Capture the cell that displays the provided text and extract its (X, Y) central coordinate. 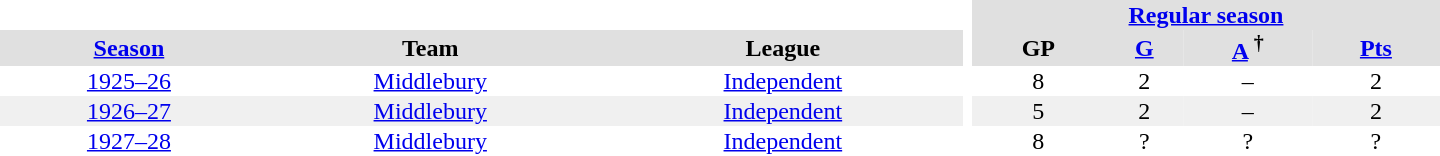
1926–27 (129, 111)
Season (129, 48)
1925–26 (129, 81)
Team (430, 48)
League (783, 48)
A † (1248, 48)
Pts (1376, 48)
G (1144, 48)
1927–28 (129, 141)
Regular season (1206, 15)
5 (1038, 111)
GP (1038, 48)
